For the text-containing cell, return its midpoint in [x, y] coordinate format. 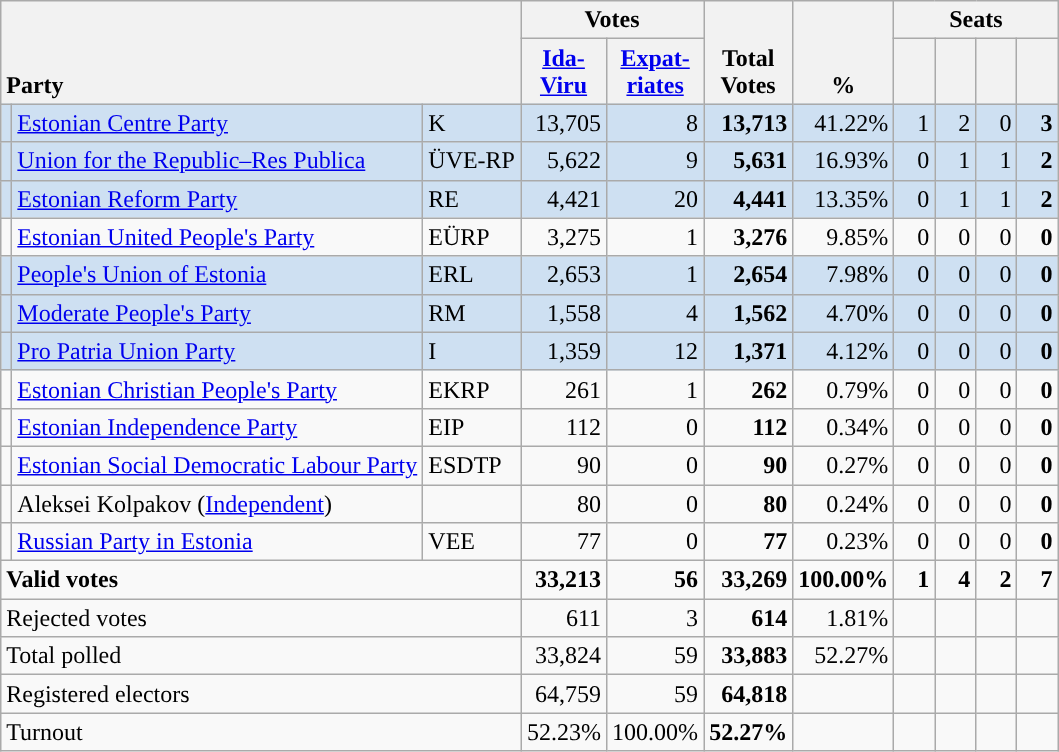
Votes [612, 20]
8 [656, 123]
1,371 [748, 351]
52.23% [563, 732]
4.70% [844, 313]
Aleksei Kolpakov (Independent) [218, 503]
614 [748, 618]
Valid votes [261, 580]
4,421 [563, 199]
K [472, 123]
EKRP [472, 389]
Moderate People's Party [218, 313]
RM [472, 313]
2,654 [748, 275]
9 [656, 161]
2,653 [563, 275]
Registered electors [261, 694]
3,275 [563, 237]
56 [656, 580]
VEE [472, 542]
33,269 [748, 580]
16.93% [844, 161]
3,276 [748, 237]
RE [472, 199]
64,818 [748, 694]
EÜRP [472, 237]
Estonian Independence Party [218, 427]
Rejected votes [261, 618]
Turnout [261, 732]
4,441 [748, 199]
4.12% [844, 351]
1,359 [563, 351]
7.98% [844, 275]
5,631 [748, 161]
262 [748, 389]
261 [563, 389]
ERL [472, 275]
Union for the Republic–Res Publica [218, 161]
Estonian Social Democratic Labour Party [218, 465]
0.24% [844, 503]
1,558 [563, 313]
Estonian Reform Party [218, 199]
41.22% [844, 123]
Seats [976, 20]
People's Union of Estonia [218, 275]
% [844, 52]
1.81% [844, 618]
9.85% [844, 237]
I [472, 351]
13,713 [748, 123]
0.27% [844, 465]
13.35% [844, 199]
33,824 [563, 656]
5,622 [563, 161]
20 [656, 199]
0.34% [844, 427]
12 [656, 351]
Pro Patria Union Party [218, 351]
Total polled [261, 656]
0.23% [844, 542]
Estonian Christian People's Party [218, 389]
Russian Party in Estonia [218, 542]
ESDTP [472, 465]
13,705 [563, 123]
0.79% [844, 389]
Party [261, 52]
33,883 [748, 656]
Expat- riates [656, 72]
Estonian Centre Party [218, 123]
64,759 [563, 694]
Total Votes [748, 52]
1,562 [748, 313]
7 [1038, 580]
EIP [472, 427]
Ida- Viru [563, 72]
611 [563, 618]
ÜVE-RP [472, 161]
33,213 [563, 580]
Estonian United People's Party [218, 237]
